Find where the given text appears and provide that cell's center as (X, Y) coordinate. 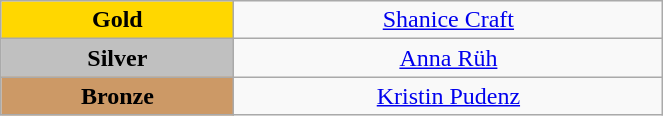
Silver (118, 58)
Anna Rüh (448, 58)
Gold (118, 20)
Shanice Craft (448, 20)
Kristin Pudenz (448, 96)
Bronze (118, 96)
